Extract the (x, y) coordinate from the center of the cell holding the provided text.  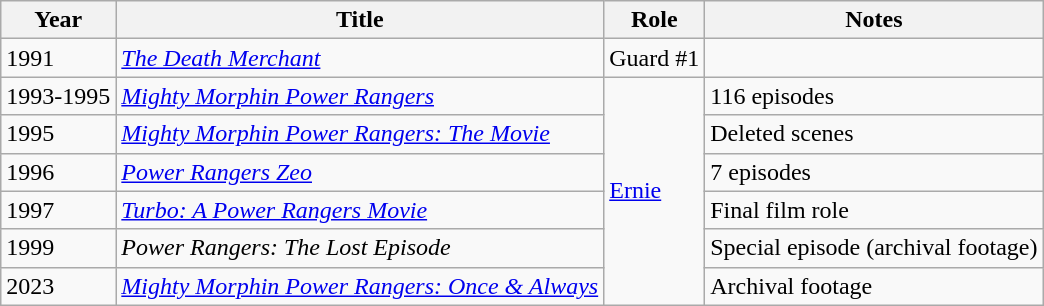
1991 (58, 58)
116 episodes (874, 96)
1993-1995 (58, 96)
Turbo: A Power Rangers Movie (360, 210)
1999 (58, 248)
Deleted scenes (874, 134)
Guard #1 (654, 58)
Notes (874, 20)
Special episode (archival footage) (874, 248)
Mighty Morphin Power Rangers: The Movie (360, 134)
Archival footage (874, 286)
Title (360, 20)
7 episodes (874, 172)
1995 (58, 134)
Year (58, 20)
Power Rangers: The Lost Episode (360, 248)
1996 (58, 172)
Ernie (654, 191)
Mighty Morphin Power Rangers (360, 96)
2023 (58, 286)
The Death Merchant (360, 58)
Mighty Morphin Power Rangers: Once & Always (360, 286)
Final film role (874, 210)
Role (654, 20)
Power Rangers Zeo (360, 172)
1997 (58, 210)
